Detect which cell encompasses the target text, then output its (X, Y) center coordinate. 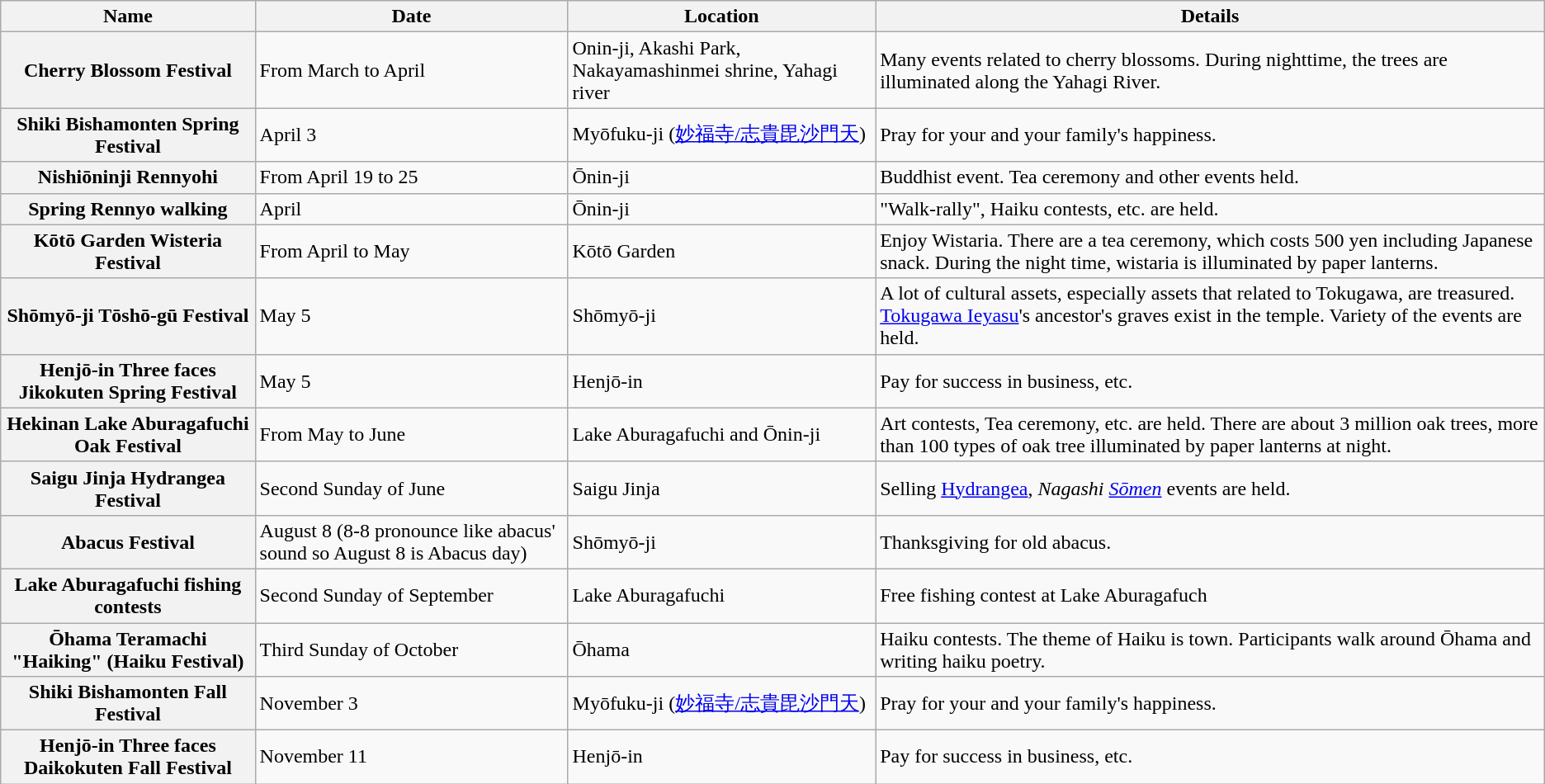
Haiku contests. The theme of Haiku is town. Participants walk around Ōhama and writing haiku poetry. (1210, 649)
Buddhist event. Tea ceremony and other events held. (1210, 177)
Details (1210, 17)
Onin-ji, Akashi Park, Nakayamashinmei shrine, Yahagi river (721, 70)
From May to June (411, 434)
Second Sunday of June (411, 489)
August 8 (8-8 pronounce like abacus' sound so August 8 is Abacus day) (411, 541)
Free fishing contest at Lake Aburagafuch (1210, 596)
Selling Hydrangea, Nagashi Sōmen events are held. (1210, 489)
Shōmyō-ji Tōshō-gū Festival (128, 316)
Saigu Jinja (721, 489)
April (411, 209)
"Walk-rally", Haiku contests, etc. are held. (1210, 209)
Location (721, 17)
From April to May (411, 251)
Second Sunday of September (411, 596)
Thanksgiving for old abacus. (1210, 541)
From March to April (411, 70)
Spring Rennyo walking (128, 209)
November 11 (411, 758)
Hekinan Lake Aburagafuchi Oak Festival (128, 434)
Henjō-in Three faces Jikokuten Spring Festival (128, 381)
Nishiōninji Rennyohi (128, 177)
Saigu Jinja Hydrangea Festival (128, 489)
Kōtō Garden (721, 251)
Date (411, 17)
November 3 (411, 703)
Shiki Bishamonten Spring Festival (128, 135)
Lake Aburagafuchi fishing contests (128, 596)
Abacus Festival (128, 541)
Many events related to cherry blossoms. During nighttime, the trees are illuminated along the Yahagi River. (1210, 70)
Cherry Blossom Festival (128, 70)
Ōhama (721, 649)
Ōhama Teramachi "Haiking" (Haiku Festival) (128, 649)
Lake Aburagafuchi (721, 596)
Third Sunday of October (411, 649)
Lake Aburagafuchi and Ōnin-ji (721, 434)
April 3 (411, 135)
Name (128, 17)
Henjō-in Three faces Daikokuten Fall Festival (128, 758)
Shiki Bishamonten Fall Festival (128, 703)
Kōtō Garden Wisteria Festival (128, 251)
From April 19 to 25 (411, 177)
